Provide the (x, y) coordinate of the cell's center where the given text is located.  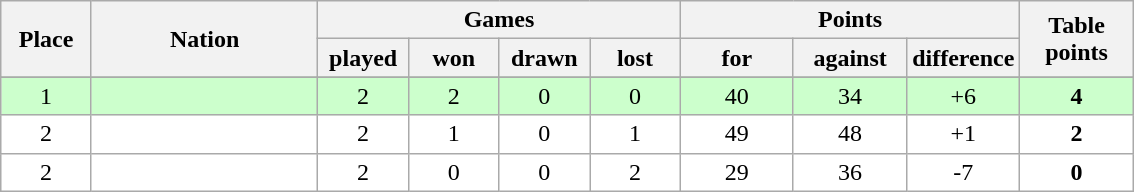
won (454, 58)
difference (964, 58)
lost (636, 58)
4 (1076, 96)
48 (850, 134)
drawn (544, 58)
40 (736, 96)
Games (499, 20)
played (364, 58)
Points (850, 20)
34 (850, 96)
for (736, 58)
29 (736, 172)
Tablepoints (1076, 39)
-7 (964, 172)
49 (736, 134)
against (850, 58)
+1 (964, 134)
Place (46, 39)
+6 (964, 96)
36 (850, 172)
Nation (204, 39)
